Capture the cell that displays the provided text and extract its (x, y) central coordinate. 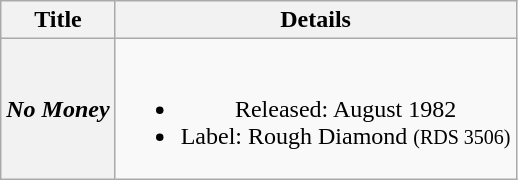
No Money (58, 109)
Title (58, 20)
Released: August 1982Label: Rough Diamond (RDS 3506) (316, 109)
Details (316, 20)
